Provide the (x, y) coordinate of the cell's center where the given text is located.  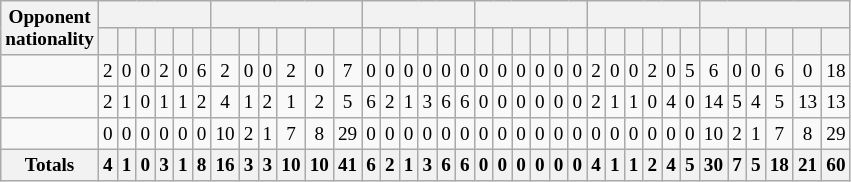
16 (225, 166)
30 (713, 166)
41 (347, 166)
21 (807, 166)
Totals (50, 166)
60 (836, 166)
Opponentnationality (50, 28)
14 (713, 102)
